Search for the cell housing the specified text and yield its (x, y) center coordinate. 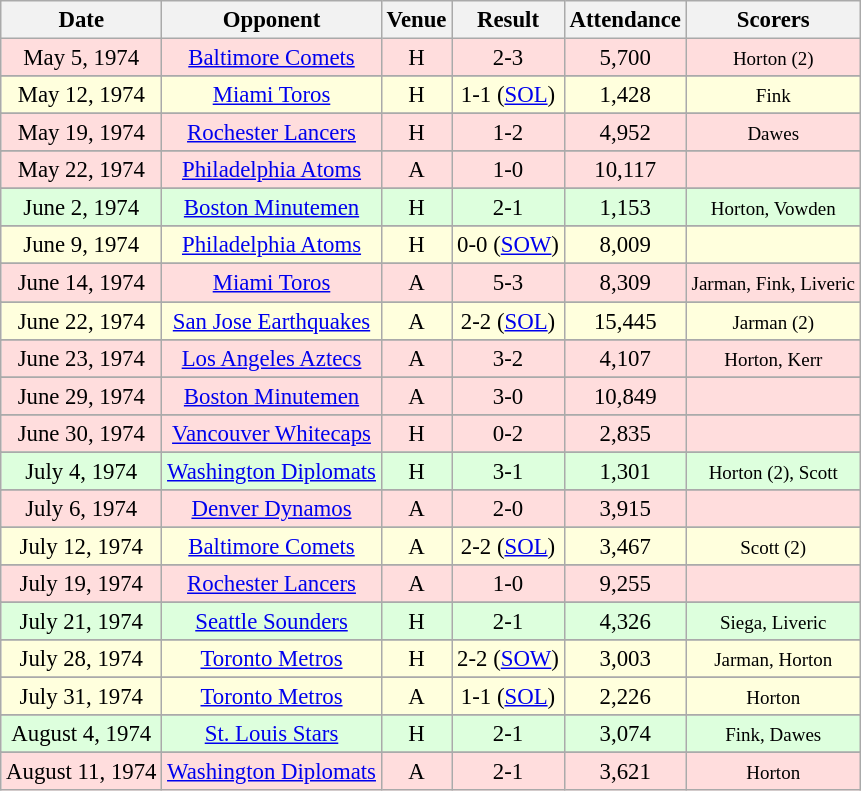
4,952 (625, 133)
0-2 (508, 433)
June 2, 1974 (82, 208)
July 19, 1974 (82, 584)
St. Louis Stars (272, 734)
3,467 (625, 546)
9,255 (625, 584)
2,835 (625, 433)
3,915 (625, 509)
May 5, 1974 (82, 58)
1-2 (508, 133)
July 6, 1974 (82, 509)
Attendance (625, 20)
August 11, 1974 (82, 772)
Fink, Dawes (773, 734)
5-3 (508, 283)
Dawes (773, 133)
2-0 (508, 509)
10,117 (625, 170)
June 14, 1974 (82, 283)
Horton, Kerr (773, 358)
Horton (2) (773, 58)
4,107 (625, 358)
July 28, 1974 (82, 659)
May 12, 1974 (82, 95)
Jarman, Horton (773, 659)
Venue (416, 20)
Jarman, Fink, Liveric (773, 283)
Jarman (2) (773, 321)
2-3 (508, 58)
Scorers (773, 20)
0-0 (SOW) (508, 245)
June 23, 1974 (82, 358)
Horton (2), Scott (773, 471)
2,226 (625, 697)
August 4, 1974 (82, 734)
8,009 (625, 245)
Fink (773, 95)
1,428 (625, 95)
3-1 (508, 471)
San Jose Earthquakes (272, 321)
4,326 (625, 621)
July 12, 1974 (82, 546)
5,700 (625, 58)
June 22, 1974 (82, 321)
10,849 (625, 396)
June 29, 1974 (82, 396)
May 19, 1974 (82, 133)
July 4, 1974 (82, 471)
Los Angeles Aztecs (272, 358)
June 30, 1974 (82, 433)
June 9, 1974 (82, 245)
Result (508, 20)
Denver Dynamos (272, 509)
3,621 (625, 772)
Date (82, 20)
Siega, Liveric (773, 621)
May 22, 1974 (82, 170)
3-2 (508, 358)
8,309 (625, 283)
July 21, 1974 (82, 621)
Vancouver Whitecaps (272, 433)
July 31, 1974 (82, 697)
Seattle Sounders (272, 621)
Horton, Vowden (773, 208)
3,074 (625, 734)
1,153 (625, 208)
2-2 (SOW) (508, 659)
Opponent (272, 20)
3-0 (508, 396)
Scott (2) (773, 546)
3,003 (625, 659)
15,445 (625, 321)
1,301 (625, 471)
